Return the [X, Y] coordinate for the center point of the cell that contains the specified text.  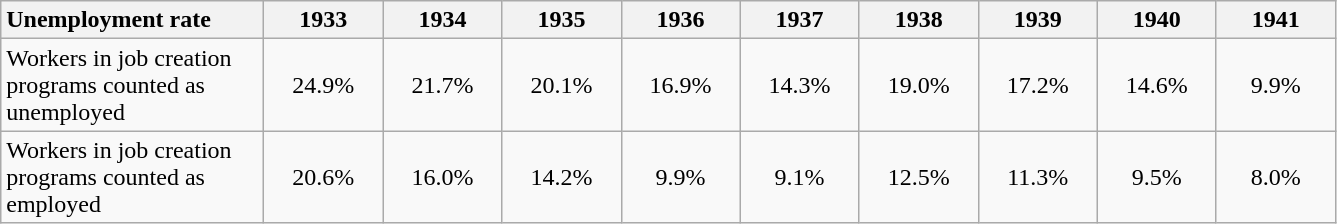
19.0% [918, 85]
16.9% [680, 85]
24.9% [324, 85]
1941 [1276, 20]
20.1% [562, 85]
1937 [800, 20]
14.2% [562, 177]
Unemployment rate [132, 20]
11.3% [1038, 177]
21.7% [442, 85]
1935 [562, 20]
1939 [1038, 20]
12.5% [918, 177]
9.5% [1156, 177]
14.6% [1156, 85]
20.6% [324, 177]
Workers in job creation programs counted as employed [132, 177]
17.2% [1038, 85]
1934 [442, 20]
Workers in job creation programs counted as unemployed [132, 85]
1933 [324, 20]
1938 [918, 20]
16.0% [442, 177]
8.0% [1276, 177]
9.1% [800, 177]
14.3% [800, 85]
1936 [680, 20]
1940 [1156, 20]
